Scan for the cell matching the given text and deliver its [X, Y] coordinate at center. 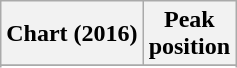
Chart (2016) [72, 34]
Peakposition [189, 34]
